Identify which cell holds the provided text, then report its (X, Y) central coordinate. 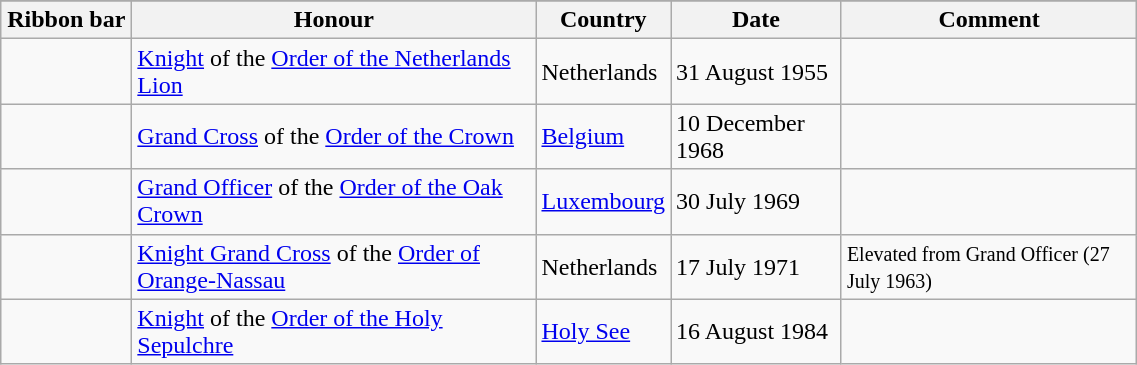
Date (756, 20)
31 August 1955 (756, 72)
17 July 1971 (756, 266)
Knight Grand Cross of the Order of Orange-Nassau (334, 266)
Country (604, 20)
Honour (334, 20)
Grand Officer of the Order of the Oak Crown (334, 202)
Knight of the Order of the Holy Sepulchre (334, 332)
Luxembourg (604, 202)
Elevated from Grand Officer (27 July 1963) (988, 266)
16 August 1984 (756, 332)
Ribbon bar (66, 20)
Grand Cross of the Order of the Crown (334, 136)
Comment (988, 20)
10 December 1968 (756, 136)
Knight of the Order of the Netherlands Lion (334, 72)
Holy See (604, 332)
30 July 1969 (756, 202)
Belgium (604, 136)
